From the cell containing the given text, extract its center point as [X, Y] coordinate. 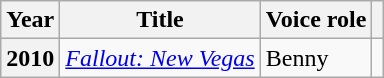
Fallout: New Vegas [160, 58]
Title [160, 20]
Year [30, 20]
2010 [30, 58]
Voice role [316, 20]
Benny [316, 58]
